Return the [X, Y] coordinate for the center point of the cell that contains the specified text.  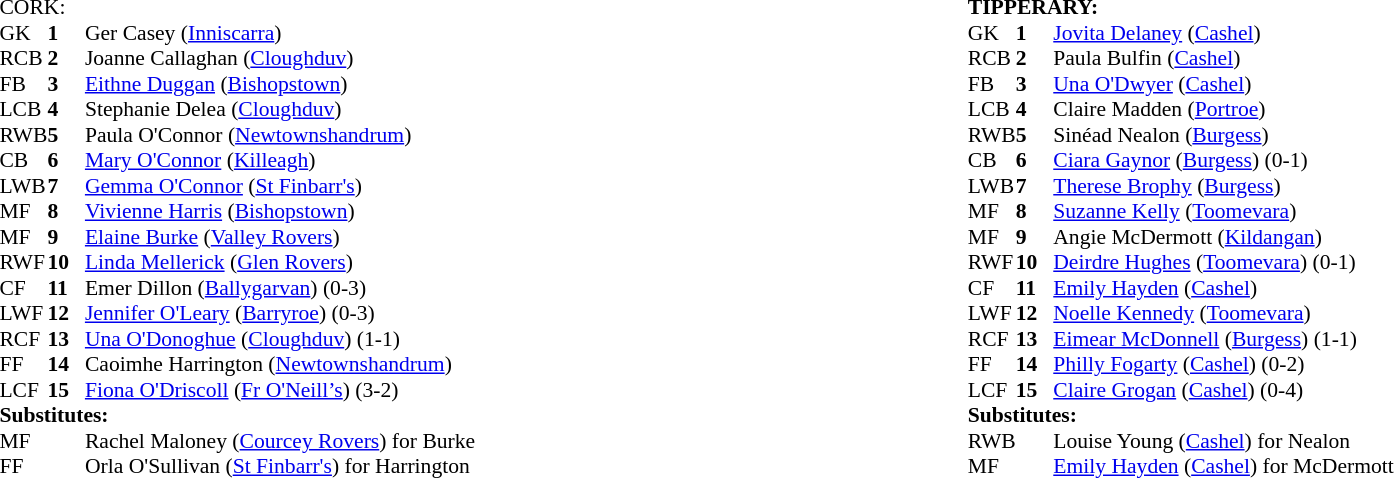
LCF [992, 390]
Claire Grogan (Cashel) (0-4) [1224, 390]
RWF [992, 263]
RCB [992, 59]
Eimear McDonnell (Burgess) (1-1) [1224, 339]
Ciara Gaynor (Burgess) (0-1) [1224, 161]
Substitutes: [1181, 415]
Suzanne Kelly (Toomevara) [1224, 211]
CF [992, 288]
Philly Fogarty (Cashel) (0-2) [1224, 365]
LCB [992, 109]
Eithne Duggan (Bishopstown) [280, 84]
Therese Brophy (Burgess) [1224, 186]
LWF [992, 313]
RCF [992, 339]
GK [992, 33]
Sinéad Nealon (Burgess) [1224, 135]
Gemma O'Connor (St Finbarr's) [280, 186]
Claire Madden (Portroe) [1224, 109]
Jennifer O'Leary (Barryroe) (0-3) [280, 313]
Fiona O'Driscoll (Fr O'Neill’s) (3-2) [280, 390]
Joanne Callaghan (Cloughduv) [280, 59]
Emily Hayden (Cashel) [1224, 288]
Una O'Dwyer (Cashel) [1224, 84]
Emer Dillon (Ballygarvan) (0-3) [280, 288]
Deirdre Hughes (Toomevara) (0-1) [1224, 263]
Angie McDermott (Kildangan) [1224, 237]
Una O'Donoghue (Cloughduv) (1-1) [280, 339]
CB [992, 161]
Elaine Burke (Valley Rovers) [280, 237]
Ger Casey (Inniscarra) [280, 33]
Caoimhe Harrington (Newtownshandrum) [280, 365]
Noelle Kennedy (Toomevara) [1224, 313]
FB [992, 84]
Louise Young (Cashel) for Nealon [1224, 441]
Mary O'Connor (Killeagh) [280, 161]
Paula O'Connor (Newtownshandrum) [280, 135]
Linda Mellerick (Glen Rovers) [280, 263]
LWB [992, 186]
FF [992, 365]
Stephanie Delea (Cloughduv) [280, 109]
Jovita Delaney (Cashel) [1224, 33]
Rachel Maloney (Courcey Rovers) for Burke [280, 441]
Vivienne Harris (Bishopstown) [280, 211]
Paula Bulfin (Cashel) [1224, 59]
